Determine the (X, Y) coordinate at the center of the cell enclosing the given text.  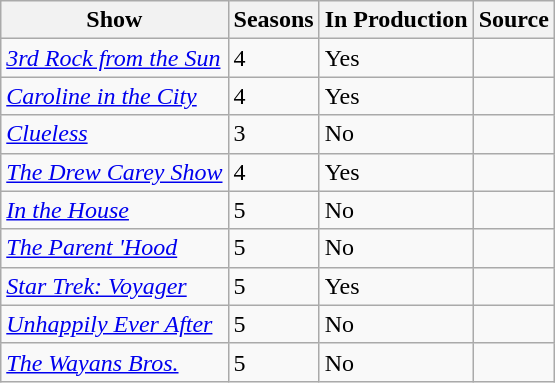
The Parent 'Hood (114, 248)
Show (114, 20)
In the House (114, 210)
The Drew Carey Show (114, 172)
Seasons (274, 20)
Unhappily Ever After (114, 324)
Source (514, 20)
3rd Rock from the Sun (114, 58)
In Production (396, 20)
Clueless (114, 134)
The Wayans Bros. (114, 362)
Star Trek: Voyager (114, 286)
Caroline in the City (114, 96)
3 (274, 134)
